Scan for the cell matching the given text and deliver its [X, Y] coordinate at center. 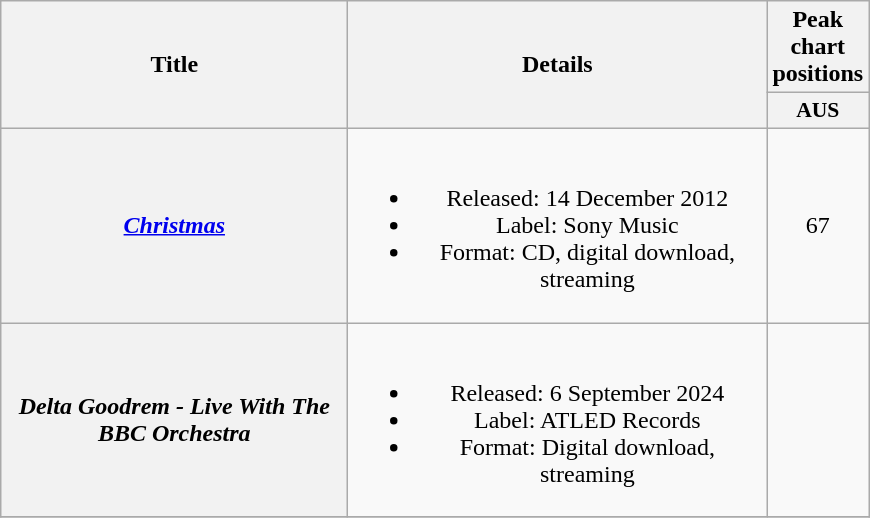
Title [174, 65]
Peak chart positions [818, 47]
Christmas [174, 225]
AUS [818, 111]
67 [818, 225]
Delta Goodrem - Live With The BBC Orchestra [174, 419]
Released: 6 September 2024Label: ATLED RecordsFormat: Digital download, streaming [558, 419]
Details [558, 65]
Released: 14 December 2012Label: Sony MusicFormat: CD, digital download, streaming [558, 225]
